Capture the cell that displays the provided text and extract its (x, y) central coordinate. 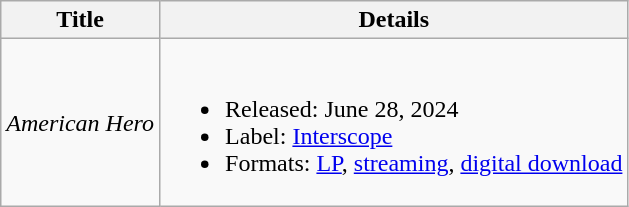
Released: June 28, 2024Label: InterscopeFormats: LP, streaming, digital download (394, 122)
American Hero (80, 122)
Details (394, 20)
Title (80, 20)
